Return [x, y] of the center of cell containing provided text 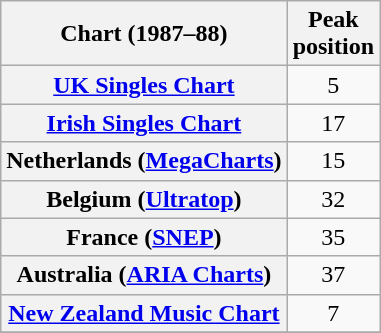
Peakposition [333, 34]
Belgium (Ultratop) [144, 199]
France (SNEP) [144, 237]
UK Singles Chart [144, 85]
Chart (1987–88) [144, 34]
Irish Singles Chart [144, 123]
5 [333, 85]
New Zealand Music Chart [144, 313]
Australia (ARIA Charts) [144, 275]
Netherlands (MegaCharts) [144, 161]
7 [333, 313]
15 [333, 161]
17 [333, 123]
35 [333, 237]
37 [333, 275]
32 [333, 199]
